Provide the [x, y] coordinate of the cell's center where the given text is located.  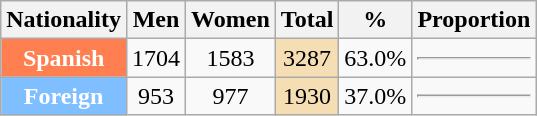
Men [156, 20]
Total [307, 20]
% [376, 20]
37.0% [376, 96]
953 [156, 96]
1704 [156, 58]
977 [231, 96]
Spanish [64, 58]
Proportion [474, 20]
1930 [307, 96]
3287 [307, 58]
Nationality [64, 20]
63.0% [376, 58]
Foreign [64, 96]
1583 [231, 58]
Women [231, 20]
